Return the [X, Y] coordinate for the center point of the cell that contains the specified text.  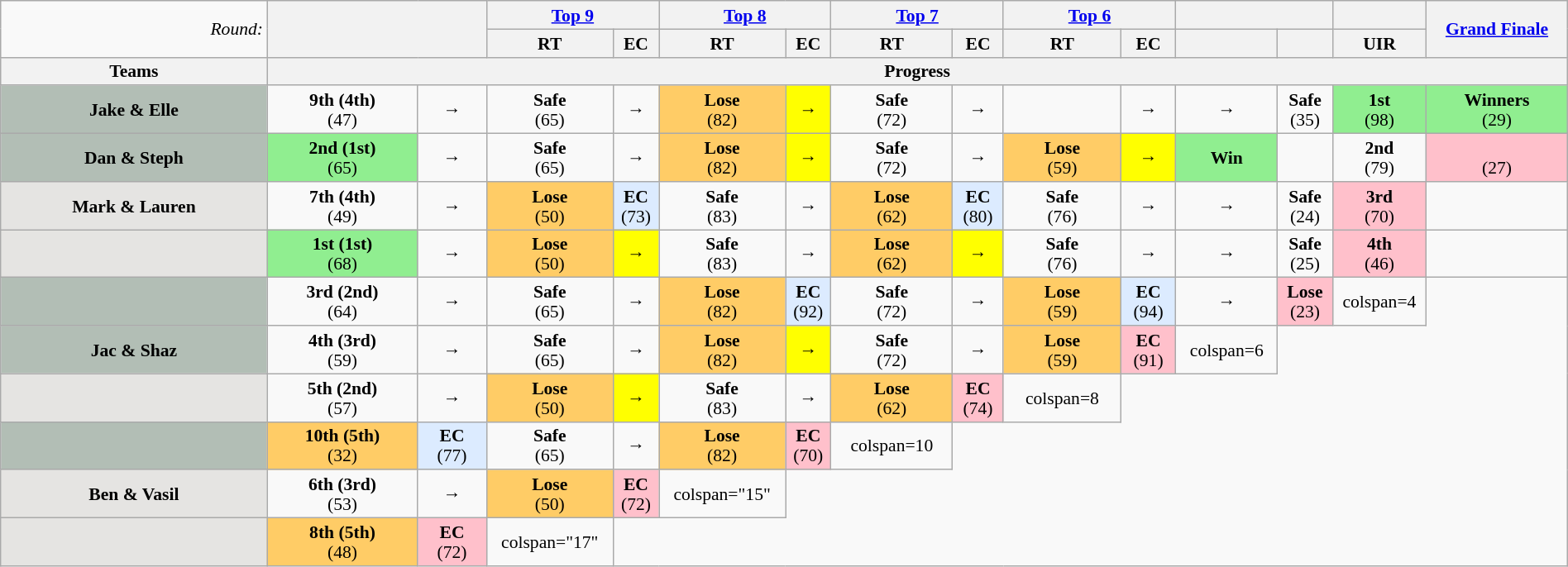
4th (3rd) (59) [342, 350]
colspan=6 [1227, 350]
10th (5th) (32) [342, 445]
Top 8 [745, 15]
Jac & Shaz [134, 350]
EC (77) [452, 445]
Top 7 [917, 15]
EC(91) [1149, 350]
Safe (25) [1305, 254]
EC(72) [635, 494]
Progress [917, 71]
EC (94) [1149, 302]
EC(70) [809, 445]
7th (4th)(49) [342, 206]
1st (98) [1379, 110]
Winners(29) [1497, 110]
EC (73) [635, 206]
Safe (35) [1305, 110]
(27) [1497, 158]
Safe (24) [1305, 206]
1st (1st) (68) [342, 254]
5th (2nd) (57) [342, 398]
Round: [134, 29]
Mark & Lauren [134, 206]
Ben & Vasil [134, 494]
3rd (2nd) (64) [342, 302]
Lose(23) [1305, 302]
Jake & Elle [134, 110]
UIR [1379, 43]
EC(74) [978, 398]
EC (72) [452, 542]
EC (80) [978, 206]
Win [1227, 158]
Top 9 [572, 15]
4th(46) [1379, 254]
8th (5th)(48) [342, 542]
colspan=8 [1062, 398]
3rd(70) [1379, 206]
6th (3rd)(53) [342, 494]
Top 6 [1089, 15]
2nd(79) [1379, 158]
Dan & Steph [134, 158]
9th (4th) (47) [342, 110]
2nd (1st) (65) [342, 158]
colspan=4 [1379, 302]
colspan=10 [892, 445]
colspan="17" [549, 542]
Teams [134, 71]
colspan="15" [723, 494]
Grand Finale [1497, 29]
EC (92) [809, 302]
